Extract the [x, y] coordinate from the center of the cell holding the provided text.  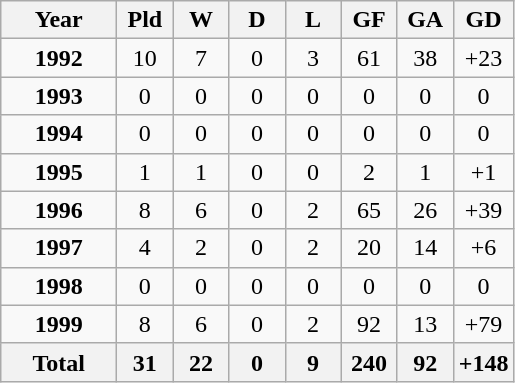
D [257, 20]
1993 [59, 96]
GD [484, 20]
14 [425, 248]
20 [369, 248]
31 [145, 362]
GF [369, 20]
+23 [484, 58]
+6 [484, 248]
13 [425, 324]
22 [201, 362]
1996 [59, 210]
+148 [484, 362]
1994 [59, 134]
4 [145, 248]
Year [59, 20]
GA [425, 20]
+79 [484, 324]
65 [369, 210]
Total [59, 362]
38 [425, 58]
1992 [59, 58]
9 [313, 362]
7 [201, 58]
W [201, 20]
1999 [59, 324]
26 [425, 210]
+1 [484, 172]
1995 [59, 172]
61 [369, 58]
Pld [145, 20]
+39 [484, 210]
240 [369, 362]
1997 [59, 248]
L [313, 20]
10 [145, 58]
3 [313, 58]
1998 [59, 286]
